Find where the given text appears and provide that cell's center as [x, y] coordinate. 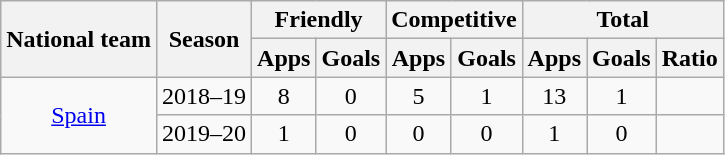
Ratio [690, 58]
Competitive [454, 20]
5 [418, 96]
Total [622, 20]
2019–20 [204, 134]
National team [79, 39]
Spain [79, 115]
Friendly [319, 20]
Season [204, 39]
8 [284, 96]
2018–19 [204, 96]
13 [554, 96]
